Identify which cell holds the provided text, then report its (x, y) central coordinate. 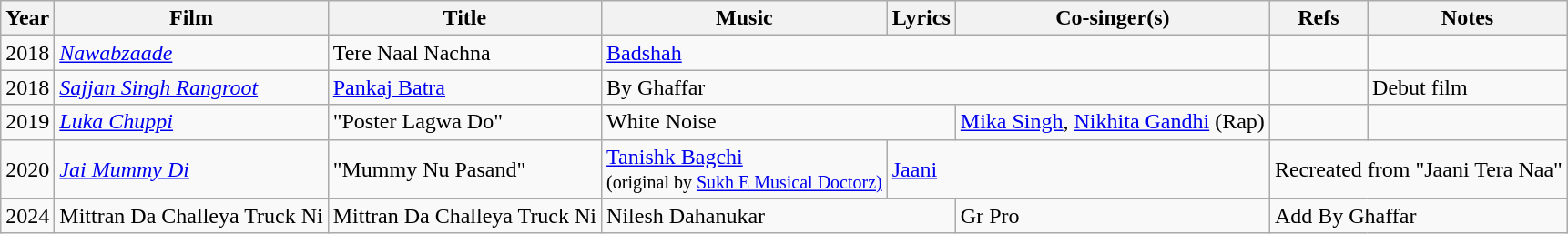
Add By Ghaffar (1419, 216)
Debut film (1468, 87)
By Ghaffar (936, 87)
Tanishk Bagchi(original by Sukh E Musical Doctorz) (745, 169)
Lyrics (921, 18)
Recreated from "Jaani Tera Naa" (1419, 169)
Luka Chuppi (191, 122)
Year (27, 18)
Badshah (936, 53)
Nawabzaade (191, 53)
Music (745, 18)
Nilesh Dahanukar (779, 216)
2019 (27, 122)
Title (464, 18)
Mika Singh, Nikhita Gandhi (Rap) (1113, 122)
White Noise (779, 122)
Sajjan Singh Rangroot (191, 87)
Film (191, 18)
Refs (1319, 18)
Gr Pro (1113, 216)
Tere Naal Nachna (464, 53)
Jaani (1078, 169)
"Poster Lagwa Do" (464, 122)
Notes (1468, 18)
Co-singer(s) (1113, 18)
Pankaj Batra (464, 87)
2020 (27, 169)
2024 (27, 216)
"Mummy Nu Pasand" (464, 169)
Jai Mummy Di (191, 169)
